From the cell containing the given text, extract its center point as [X, Y] coordinate. 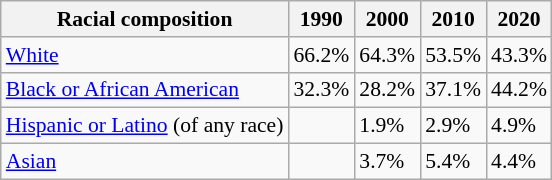
32.3% [321, 90]
4.9% [519, 126]
3.7% [387, 162]
Racial composition [145, 19]
Asian [145, 162]
2010 [453, 19]
66.2% [321, 55]
5.4% [453, 162]
64.3% [387, 55]
2.9% [453, 126]
1.9% [387, 126]
28.2% [387, 90]
2020 [519, 19]
44.2% [519, 90]
37.1% [453, 90]
1990 [321, 19]
Hispanic or Latino (of any race) [145, 126]
43.3% [519, 55]
Black or African American [145, 90]
4.4% [519, 162]
53.5% [453, 55]
2000 [387, 19]
White [145, 55]
